Return the [X, Y] coordinate for the center point of the cell that contains the specified text.  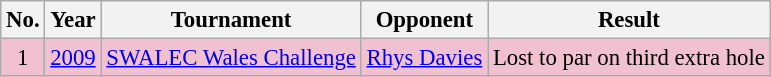
Lost to par on third extra hole [630, 58]
1 [23, 58]
Tournament [231, 20]
2009 [73, 58]
No. [23, 20]
Result [630, 20]
SWALEC Wales Challenge [231, 58]
Opponent [424, 20]
Rhys Davies [424, 58]
Year [73, 20]
